Extract the (x, y) coordinate from the center of the cell holding the provided text.  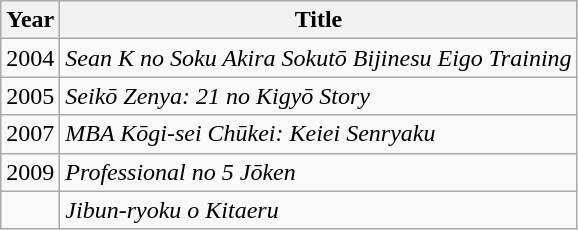
2009 (30, 172)
2007 (30, 134)
Sean K no Soku Akira Sokutō Bijinesu Eigo Training (318, 58)
2004 (30, 58)
Year (30, 20)
2005 (30, 96)
Jibun-ryoku o Kitaeru (318, 210)
Title (318, 20)
Seikō Zenya: 21 no Kigyō Story (318, 96)
Professional no 5 Jōken (318, 172)
MBA Kōgi-sei Chūkei: Keiei Senryaku (318, 134)
